Output the [x, y] coordinate of the center of the cell containing the given text.  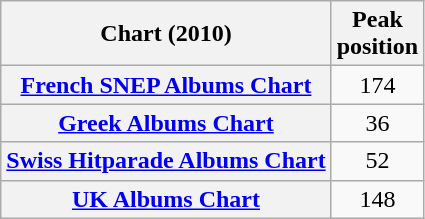
36 [377, 123]
UK Albums Chart [166, 199]
148 [377, 199]
174 [377, 85]
Chart (2010) [166, 34]
52 [377, 161]
Greek Albums Chart [166, 123]
French SNEP Albums Chart [166, 85]
Peakposition [377, 34]
Swiss Hitparade Albums Chart [166, 161]
